Identify which cell holds the provided text, then report its [x, y] central coordinate. 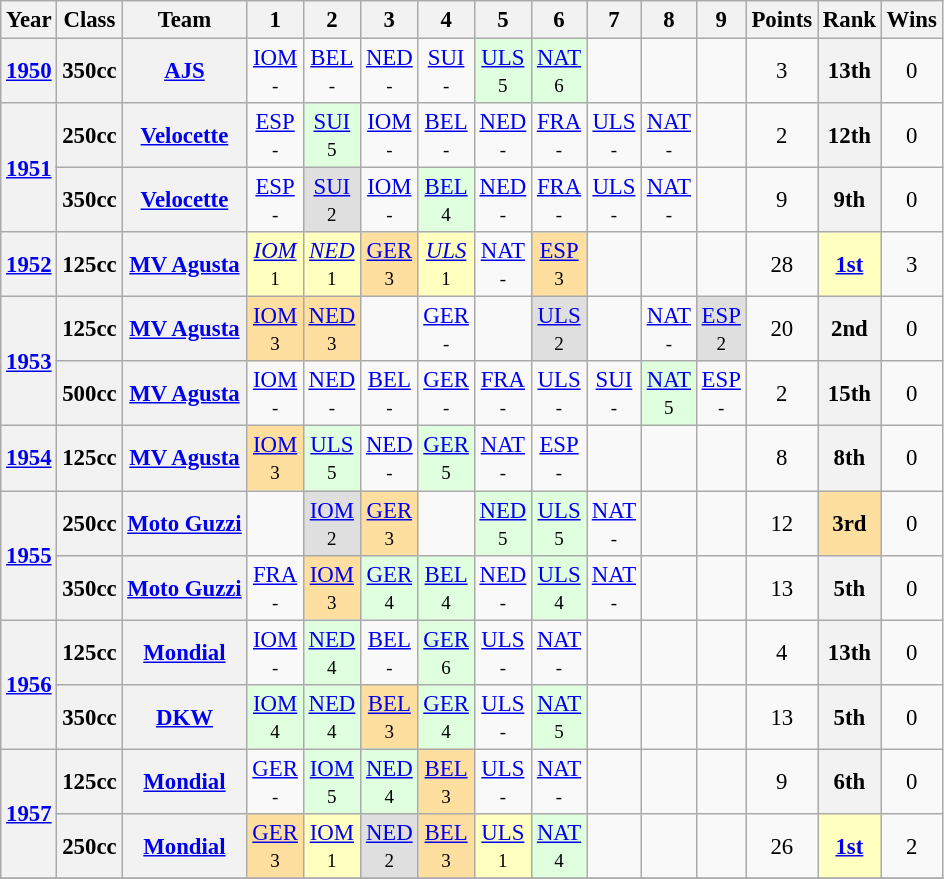
20 [782, 330]
6 [560, 20]
Rank [850, 20]
ULS2 [560, 330]
3rd [850, 524]
NED5 [502, 524]
1956 [29, 684]
1955 [29, 556]
DKW [184, 716]
ULS4 [560, 588]
IOM4 [275, 716]
5 [502, 20]
Year [29, 20]
ESP2 [721, 330]
2nd [850, 330]
Class [90, 20]
9th [850, 200]
ESP3 [560, 264]
SUI2 [332, 200]
1957 [29, 814]
6th [850, 782]
NED3 [332, 330]
15th [850, 394]
1951 [29, 168]
GER5 [446, 458]
1 [275, 20]
12th [850, 136]
Wins [912, 20]
1952 [29, 264]
7 [614, 20]
1950 [29, 72]
NED1 [332, 264]
1954 [29, 458]
500cc [90, 394]
AJS [184, 72]
NAT4 [560, 846]
NED2 [390, 846]
12 [782, 524]
8th [850, 458]
1953 [29, 362]
GER6 [446, 652]
SUI5 [332, 136]
Points [782, 20]
Team [184, 20]
IOM2 [332, 524]
NAT6 [560, 72]
IOM5 [332, 782]
26 [782, 846]
28 [782, 264]
